Find where the given text appears and provide that cell's center as [X, Y] coordinate. 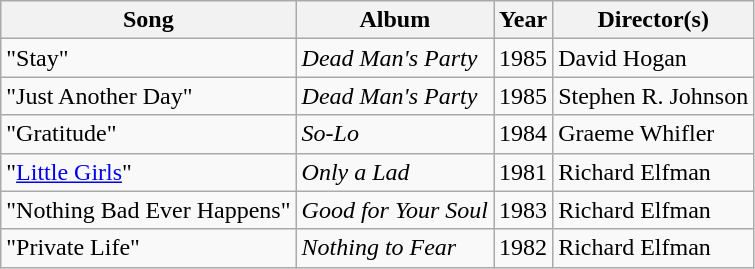
1983 [524, 210]
1984 [524, 134]
Year [524, 20]
Director(s) [654, 20]
"Private Life" [148, 248]
"Little Girls" [148, 172]
Album [395, 20]
Graeme Whifler [654, 134]
So-Lo [395, 134]
David Hogan [654, 58]
1981 [524, 172]
"Stay" [148, 58]
Only a Lad [395, 172]
"Just Another Day" [148, 96]
Nothing to Fear [395, 248]
Good for Your Soul [395, 210]
"Nothing Bad Ever Happens" [148, 210]
Stephen R. Johnson [654, 96]
"Gratitude" [148, 134]
1982 [524, 248]
Song [148, 20]
